From the cell containing the given text, extract its center point as [x, y] coordinate. 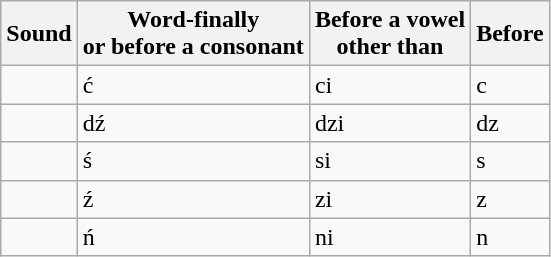
si [390, 161]
ci [390, 85]
Word-finally or before a consonant [193, 34]
n [510, 237]
s [510, 161]
dzi [390, 123]
ć [193, 85]
ś [193, 161]
c [510, 85]
dz [510, 123]
Before [510, 34]
Before a vowel other than [390, 34]
ń [193, 237]
ni [390, 237]
zi [390, 199]
ź [193, 199]
z [510, 199]
dź [193, 123]
Sound [39, 34]
